Extract the [X, Y] coordinate from the center of the cell holding the provided text.  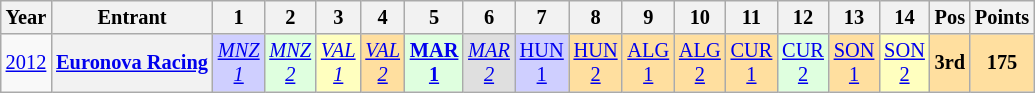
Points [1002, 17]
MAR2 [489, 63]
4 [382, 17]
Pos [950, 17]
Euronova Racing [132, 63]
11 [752, 17]
Entrant [132, 17]
3rd [950, 63]
VAL1 [338, 63]
9 [648, 17]
CUR1 [752, 63]
13 [854, 17]
5 [434, 17]
175 [1002, 63]
VAL2 [382, 63]
MNZ1 [239, 63]
ALG1 [648, 63]
12 [803, 17]
MNZ2 [290, 63]
8 [596, 17]
10 [700, 17]
1 [239, 17]
MAR1 [434, 63]
CUR2 [803, 63]
SON1 [854, 63]
2 [290, 17]
SON2 [904, 63]
Year [26, 17]
7 [542, 17]
ALG2 [700, 63]
14 [904, 17]
6 [489, 17]
HUN1 [542, 63]
HUN2 [596, 63]
3 [338, 17]
2012 [26, 63]
